Scan for the cell matching the given text and deliver its (X, Y) coordinate at center. 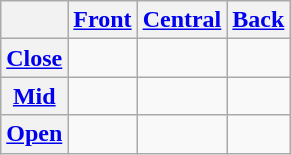
Central (182, 20)
Close (34, 58)
Front (102, 20)
Back (258, 20)
Open (34, 134)
Mid (34, 96)
